Determine the [X, Y] coordinate at the center of the cell enclosing the given text.  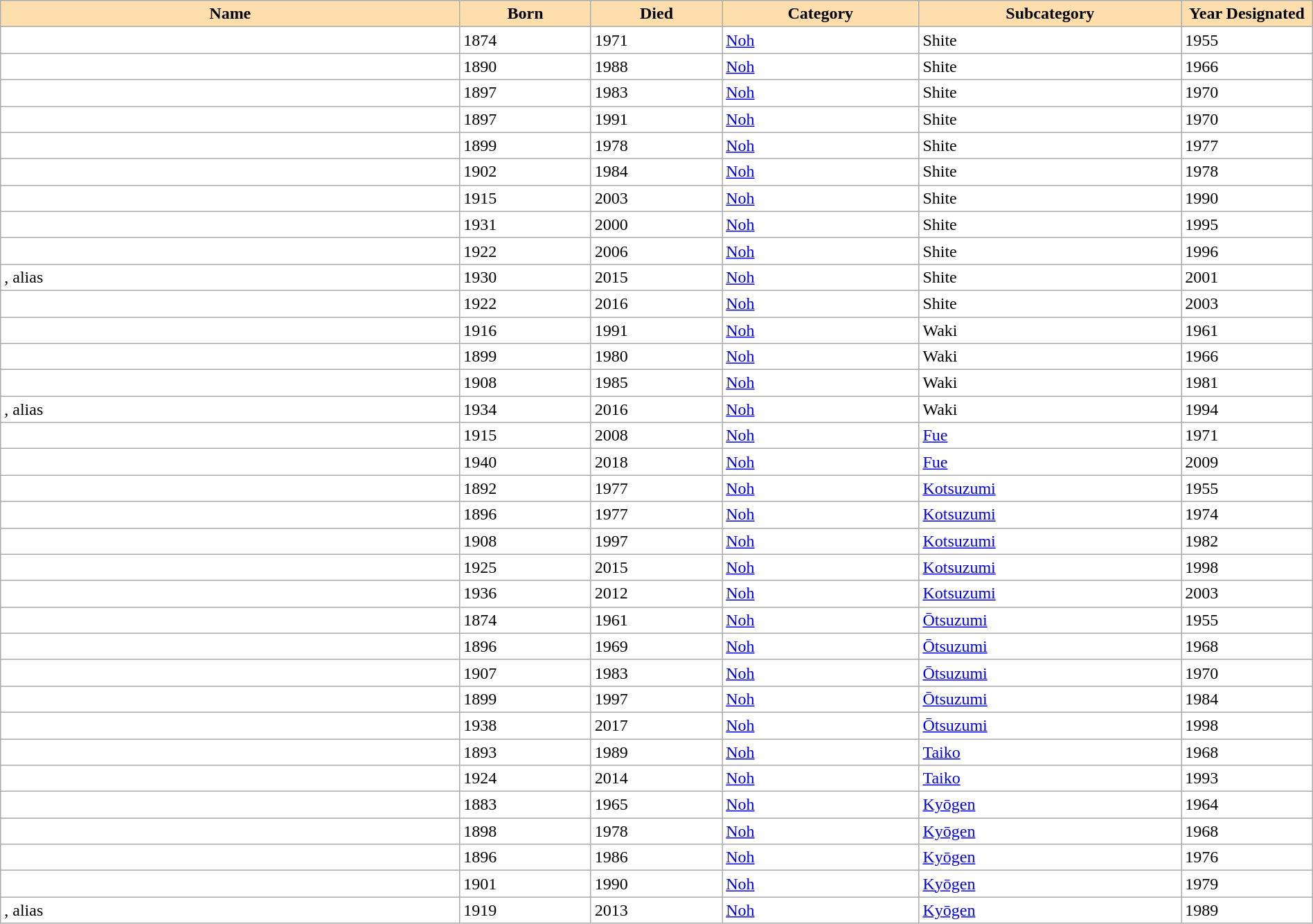
1916 [525, 330]
Year Designated [1247, 14]
2001 [1247, 277]
1993 [1247, 779]
1919 [525, 910]
1994 [1247, 409]
1907 [525, 673]
2018 [656, 462]
1883 [525, 805]
1980 [656, 357]
1986 [656, 858]
1995 [1247, 224]
2014 [656, 779]
1976 [1247, 858]
1982 [1247, 541]
Category [821, 14]
1940 [525, 462]
Born [525, 14]
2008 [656, 436]
Died [656, 14]
1936 [525, 594]
1925 [525, 567]
1938 [525, 725]
1974 [1247, 515]
Name [230, 14]
Subcategory [1050, 14]
1988 [656, 66]
1893 [525, 752]
2009 [1247, 462]
1931 [525, 224]
1981 [1247, 383]
2006 [656, 251]
2013 [656, 910]
1965 [656, 805]
1996 [1247, 251]
1924 [525, 779]
1964 [1247, 805]
1892 [525, 488]
2017 [656, 725]
1979 [1247, 884]
1985 [656, 383]
1890 [525, 66]
1930 [525, 277]
1902 [525, 172]
1898 [525, 831]
2000 [656, 224]
1901 [525, 884]
2012 [656, 594]
1934 [525, 409]
1969 [656, 646]
